Scan for the cell matching the given text and deliver its (X, Y) coordinate at center. 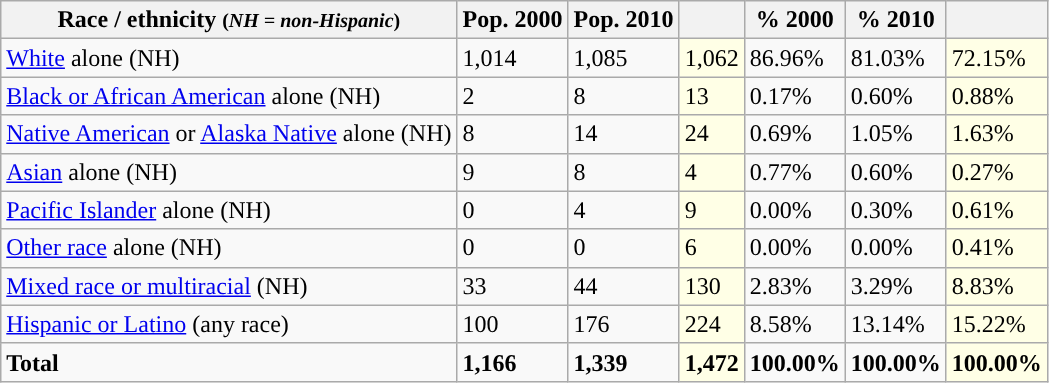
2 (512, 96)
1,339 (624, 362)
0.27% (996, 172)
Total (229, 362)
1.63% (996, 134)
% 2000 (794, 20)
1.05% (896, 134)
81.03% (896, 58)
Black or African American alone (NH) (229, 96)
Pop. 2010 (624, 20)
1,085 (624, 58)
1,472 (712, 362)
8.58% (794, 324)
0.61% (996, 210)
3.29% (896, 286)
176 (624, 324)
33 (512, 286)
0.30% (896, 210)
Hispanic or Latino (any race) (229, 324)
24 (712, 134)
14 (624, 134)
% 2010 (896, 20)
Pacific Islander alone (NH) (229, 210)
Mixed race or multiracial (NH) (229, 286)
Asian alone (NH) (229, 172)
1,166 (512, 362)
2.83% (794, 286)
130 (712, 286)
1,014 (512, 58)
15.22% (996, 324)
Other race alone (NH) (229, 248)
86.96% (794, 58)
13.14% (896, 324)
Race / ethnicity (NH = non-Hispanic) (229, 20)
13 (712, 96)
100 (512, 324)
White alone (NH) (229, 58)
8.83% (996, 286)
0.69% (794, 134)
224 (712, 324)
44 (624, 286)
72.15% (996, 58)
0.17% (794, 96)
Native American or Alaska Native alone (NH) (229, 134)
1,062 (712, 58)
0.77% (794, 172)
0.88% (996, 96)
0.41% (996, 248)
6 (712, 248)
Pop. 2000 (512, 20)
